Search for the cell housing the specified text and yield its (x, y) center coordinate. 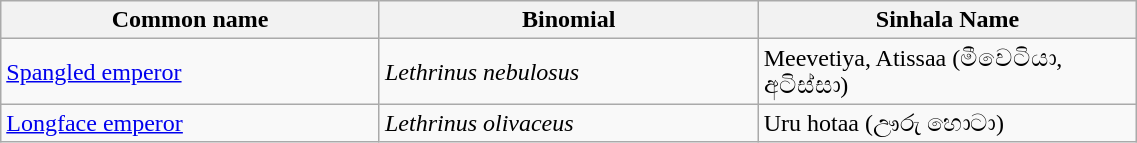
Meevetiya, Atissaa (මීවෙටියා, අටිස්සා) (948, 72)
Longface emperor (190, 123)
Uru hotaa (ඌරු හොටා) (948, 123)
Lethrinus olivaceus (568, 123)
Common name (190, 20)
Lethrinus nebulosus (568, 72)
Spangled emperor (190, 72)
Binomial (568, 20)
Sinhala Name (948, 20)
